Identify which cell holds the provided text, then report its (x, y) central coordinate. 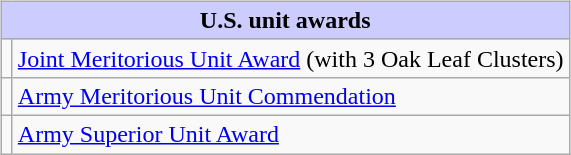
Joint Meritorious Unit Award (with 3 Oak Leaf Clusters) (290, 58)
Army Superior Unit Award (290, 134)
Army Meritorious Unit Commendation (290, 96)
U.S. unit awards (285, 20)
